Return (X, Y) of the center of cell containing provided text 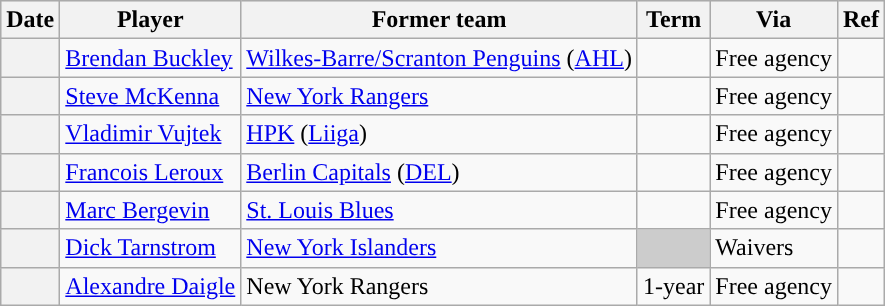
Alexandre Daigle (150, 286)
New York Islanders (440, 248)
St. Louis Blues (440, 210)
Waivers (774, 248)
Via (774, 20)
Ref (860, 20)
Dick Tarnstrom (150, 248)
Brendan Buckley (150, 58)
Francois Leroux (150, 172)
1-year (673, 286)
Marc Bergevin (150, 210)
Steve McKenna (150, 96)
Berlin Capitals (DEL) (440, 172)
Former team (440, 20)
HPK (Liiga) (440, 134)
Date (30, 20)
Player (150, 20)
Term (673, 20)
Wilkes-Barre/Scranton Penguins (AHL) (440, 58)
Vladimir Vujtek (150, 134)
